Pinpoint the cell where the given text exists, returning its (X, Y) midpoint coordinate. 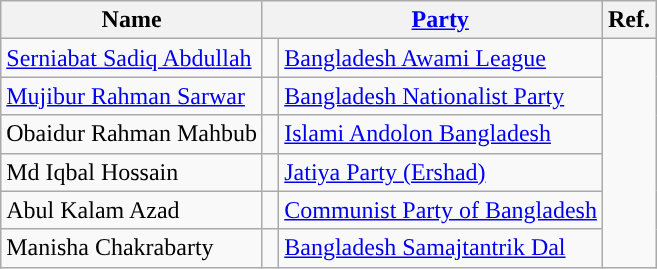
Obaidur Rahman Mahbub (132, 134)
Islami Andolon Bangladesh (441, 134)
Bangladesh Awami League (441, 58)
Communist Party of Bangladesh (441, 210)
Bangladesh Nationalist Party (441, 96)
Party (441, 20)
Manisha Chakrabarty (132, 248)
Serniabat Sadiq Abdullah (132, 58)
Mujibur Rahman Sarwar (132, 96)
Bangladesh Samajtantrik Dal (441, 248)
Name (132, 20)
Jatiya Party (Ershad) (441, 172)
Md Iqbal Hossain (132, 172)
Ref. (628, 20)
Abul Kalam Azad (132, 210)
